Extract the (X, Y) coordinate from the center of the cell holding the provided text.  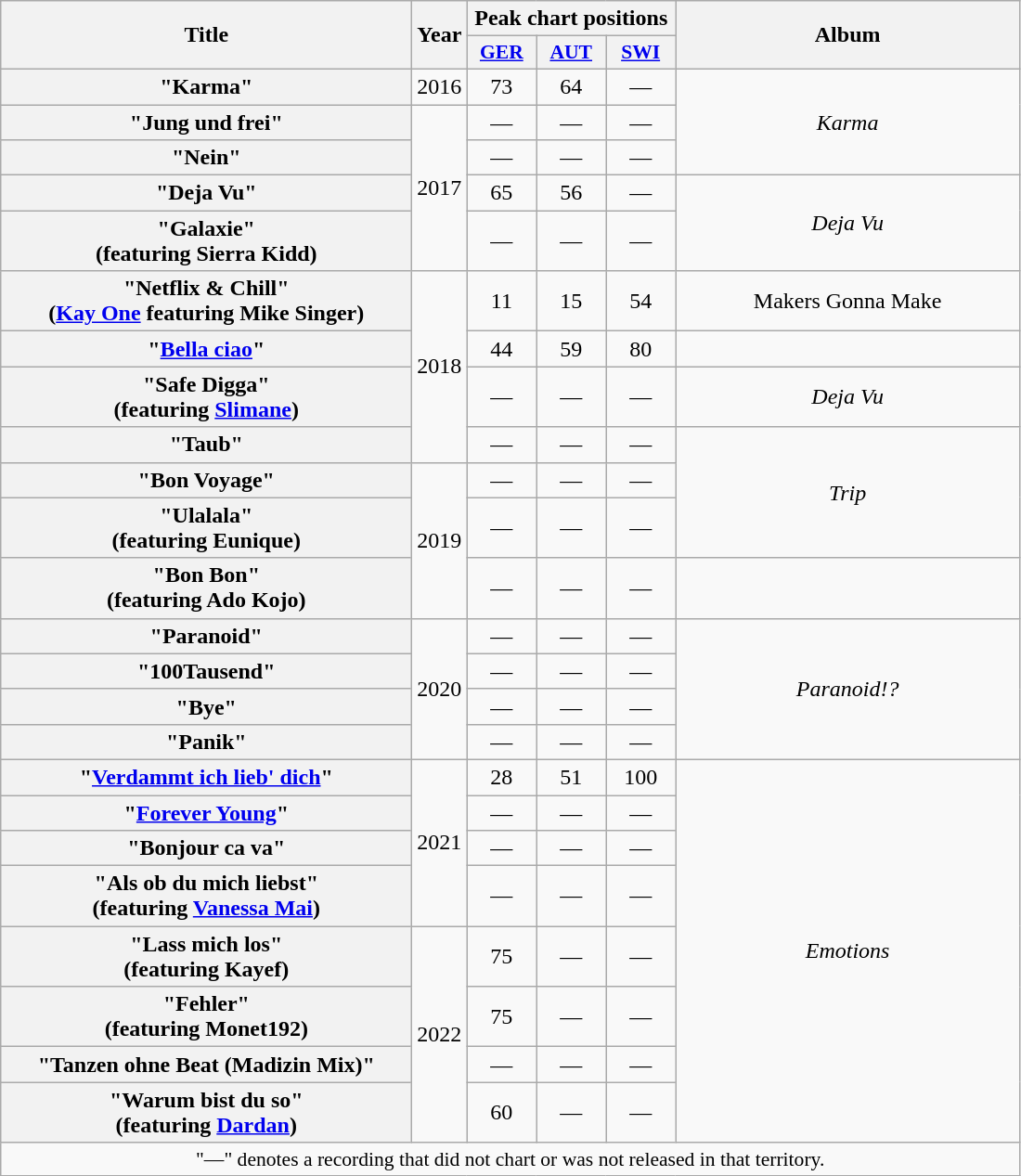
28 (501, 777)
"Galaxie"(featuring Sierra Kidd) (206, 241)
"Paranoid" (206, 636)
"Jung und frei" (206, 122)
"100Tausend" (206, 671)
Makers Gonna Make (848, 301)
"Als ob du mich liebst"(featuring Vanessa Mai) (206, 897)
"Ulalala"(featuring Eunique) (206, 527)
56 (572, 193)
54 (640, 301)
80 (640, 349)
Album (848, 35)
2016 (440, 86)
Year (440, 35)
44 (501, 349)
59 (572, 349)
"—" denotes a recording that did not chart or was not released in that territory. (510, 1159)
2022 (440, 1034)
"Nein" (206, 158)
64 (572, 86)
"Deja Vu" (206, 193)
2017 (440, 187)
2020 (440, 689)
AUT (572, 53)
"Forever Young" (206, 812)
"Fehler"(featuring Monet192) (206, 1017)
"Karma" (206, 86)
"Taub" (206, 445)
"Netflix & Chill" (Kay One featuring Mike Singer) (206, 301)
100 (640, 777)
"Bon Bon"(featuring Ado Kojo) (206, 588)
Karma (848, 122)
Paranoid!? (848, 689)
2018 (440, 367)
"Bon Voyage" (206, 480)
73 (501, 86)
"Bye" (206, 706)
2019 (440, 540)
"Bonjour ca va" (206, 848)
"Lass mich los"(featuring Kayef) (206, 956)
"Verdammt ich lieb' dich" (206, 777)
"Warum bist du so"(featuring Dardan) (206, 1112)
11 (501, 301)
51 (572, 777)
Emotions (848, 950)
"Bella ciao" (206, 349)
Trip (848, 492)
Title (206, 35)
15 (572, 301)
"Tanzen ohne Beat (Madizin Mix)" (206, 1065)
2021 (440, 843)
60 (501, 1112)
GER (501, 53)
"Safe Digga"(featuring Slimane) (206, 397)
Peak chart positions (572, 19)
SWI (640, 53)
"Panik" (206, 742)
65 (501, 193)
